Determine the [x, y] coordinate at the center of the cell enclosing the given text.  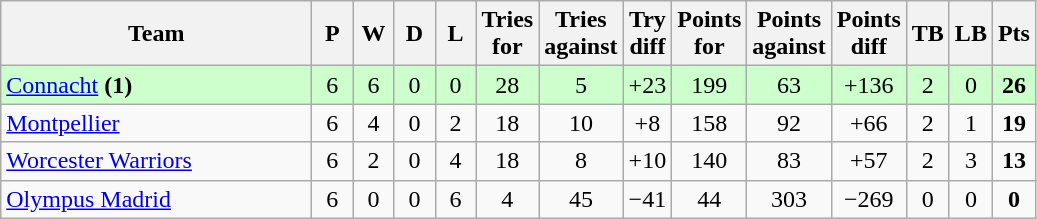
Try diff [648, 34]
199 [710, 85]
D [414, 34]
L [456, 34]
19 [1014, 123]
3 [970, 161]
Montpellier [156, 123]
Points diff [868, 34]
Team [156, 34]
Points for [710, 34]
92 [789, 123]
−41 [648, 199]
158 [710, 123]
1 [970, 123]
13 [1014, 161]
Tries against [581, 34]
63 [789, 85]
W [374, 34]
83 [789, 161]
Olympus Madrid [156, 199]
28 [508, 85]
TB [928, 34]
+57 [868, 161]
303 [789, 199]
LB [970, 34]
+23 [648, 85]
10 [581, 123]
−269 [868, 199]
8 [581, 161]
26 [1014, 85]
44 [710, 199]
Connacht (1) [156, 85]
Pts [1014, 34]
P [332, 34]
140 [710, 161]
5 [581, 85]
+8 [648, 123]
Tries for [508, 34]
Points against [789, 34]
Worcester Warriors [156, 161]
+136 [868, 85]
45 [581, 199]
+66 [868, 123]
+10 [648, 161]
